Pinpoint the cell where the given text exists, returning its (x, y) midpoint coordinate. 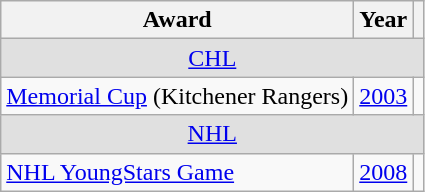
Award (178, 20)
Memorial Cup (Kitchener Rangers) (178, 96)
NHL YoungStars Game (178, 172)
CHL (212, 58)
Year (384, 20)
2003 (384, 96)
2008 (384, 172)
NHL (212, 134)
